Determine the [X, Y] coordinate at the center of the cell enclosing the given text.  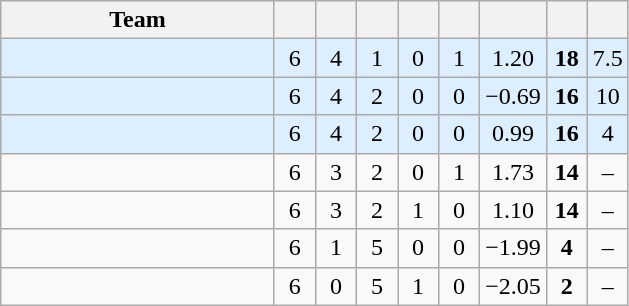
0.99 [514, 134]
1.10 [514, 210]
7.5 [608, 58]
−2.05 [514, 286]
10 [608, 96]
−0.69 [514, 96]
−1.99 [514, 248]
Team [138, 20]
1.20 [514, 58]
1.73 [514, 172]
18 [566, 58]
